Determine the [X, Y] coordinate at the center of the cell enclosing the given text.  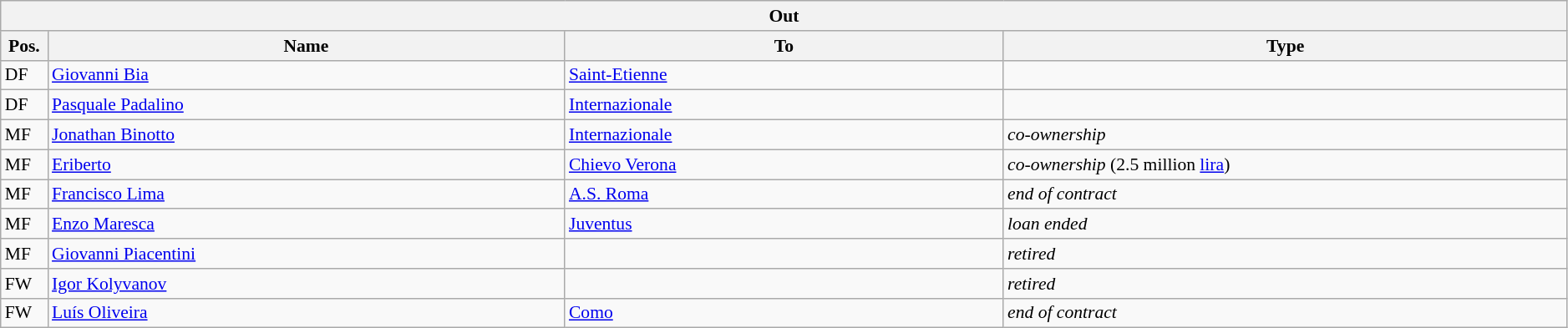
Name [306, 46]
Eriberto [306, 164]
A.S. Roma [784, 194]
Saint-Etienne [784, 75]
Pos. [24, 46]
Igor Kolyvanov [306, 284]
Enzo Maresca [306, 225]
Juventus [784, 225]
Francisco Lima [306, 194]
Como [784, 313]
Pasquale Padalino [306, 105]
Jonathan Binotto [306, 135]
Luís Oliveira [306, 313]
loan ended [1285, 225]
Chievo Verona [784, 164]
co-ownership (2.5 million lira) [1285, 164]
To [784, 46]
Giovanni Piacentini [306, 254]
Giovanni Bia [306, 75]
Out [784, 16]
co-ownership [1285, 135]
Type [1285, 46]
